Scan for the cell matching the given text and deliver its [x, y] coordinate at center. 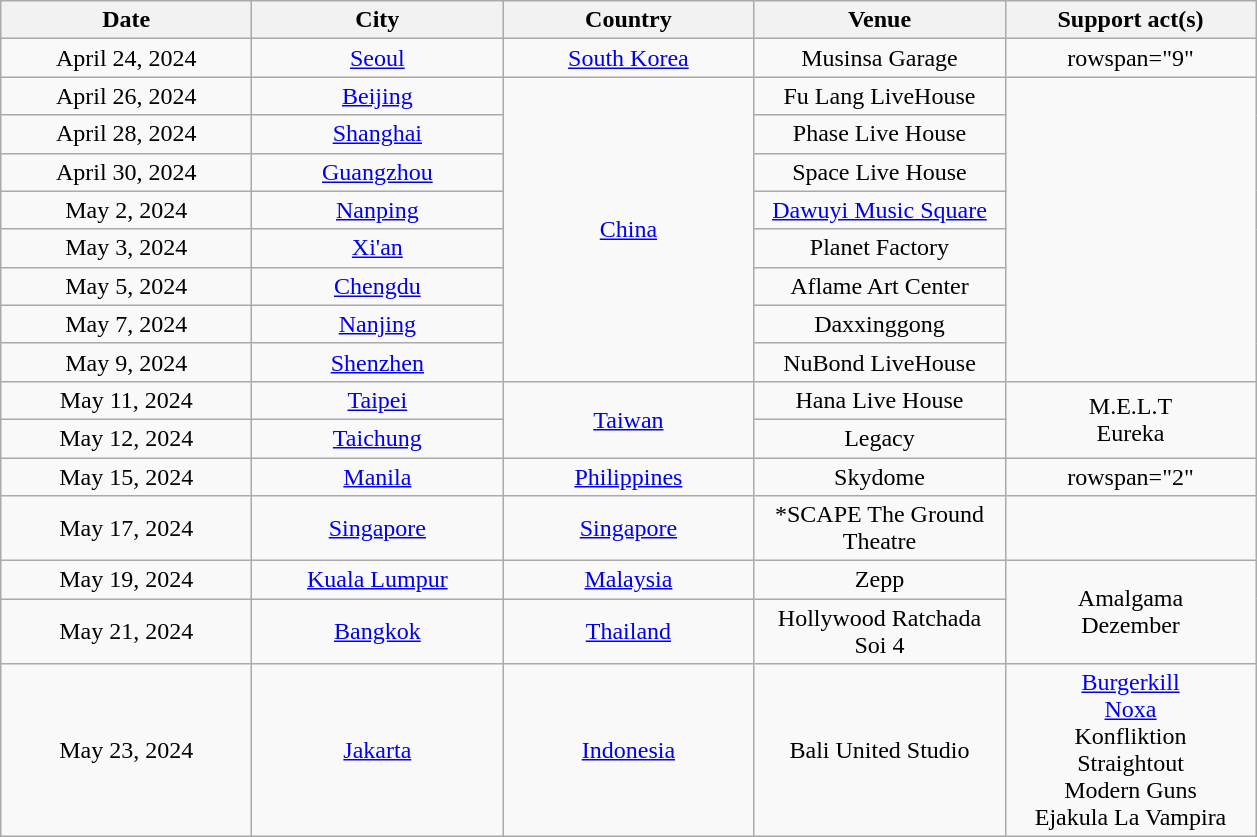
Dawuyi Music Square [880, 210]
Manila [378, 477]
NuBond LiveHouse [880, 362]
May 11, 2024 [126, 400]
Indonesia [628, 750]
April 26, 2024 [126, 96]
Nanping [378, 210]
Fu Lang LiveHouse [880, 96]
Daxxinggong [880, 324]
Seoul [378, 58]
May 17, 2024 [126, 528]
Malaysia [628, 580]
April 28, 2024 [126, 134]
Xi'an [378, 248]
Taipei [378, 400]
May 3, 2024 [126, 248]
May 21, 2024 [126, 632]
Jakarta [378, 750]
South Korea [628, 58]
Support act(s) [1130, 20]
Chengdu [378, 286]
Space Live House [880, 172]
Planet Factory [880, 248]
Musinsa Garage [880, 58]
Beijing [378, 96]
Kuala Lumpur [378, 580]
Date [126, 20]
Bangkok [378, 632]
May 19, 2024 [126, 580]
May 23, 2024 [126, 750]
Hollywood Ratchada Soi 4 [880, 632]
Taiwan [628, 419]
Shenzhen [378, 362]
Guangzhou [378, 172]
Hana Live House [880, 400]
China [628, 229]
Bali United Studio [880, 750]
Thailand [628, 632]
April 30, 2024 [126, 172]
May 9, 2024 [126, 362]
Country [628, 20]
M.E.L.TEureka [1130, 419]
AmalgamaDezember [1130, 612]
May 2, 2024 [126, 210]
Legacy [880, 438]
Nanjing [378, 324]
Philippines [628, 477]
rowspan="2" [1130, 477]
Taichung [378, 438]
May 7, 2024 [126, 324]
BurgerkillNoxaKonfliktionStraightoutModern GunsEjakula La Vampira [1130, 750]
May 5, 2024 [126, 286]
April 24, 2024 [126, 58]
Venue [880, 20]
May 15, 2024 [126, 477]
Zepp [880, 580]
rowspan="9" [1130, 58]
Phase Live House [880, 134]
Aflame Art Center [880, 286]
City [378, 20]
Skydome [880, 477]
May 12, 2024 [126, 438]
*SCAPE The Ground Theatre [880, 528]
Shanghai [378, 134]
